Find where the given text appears and provide that cell's center as (x, y) coordinate. 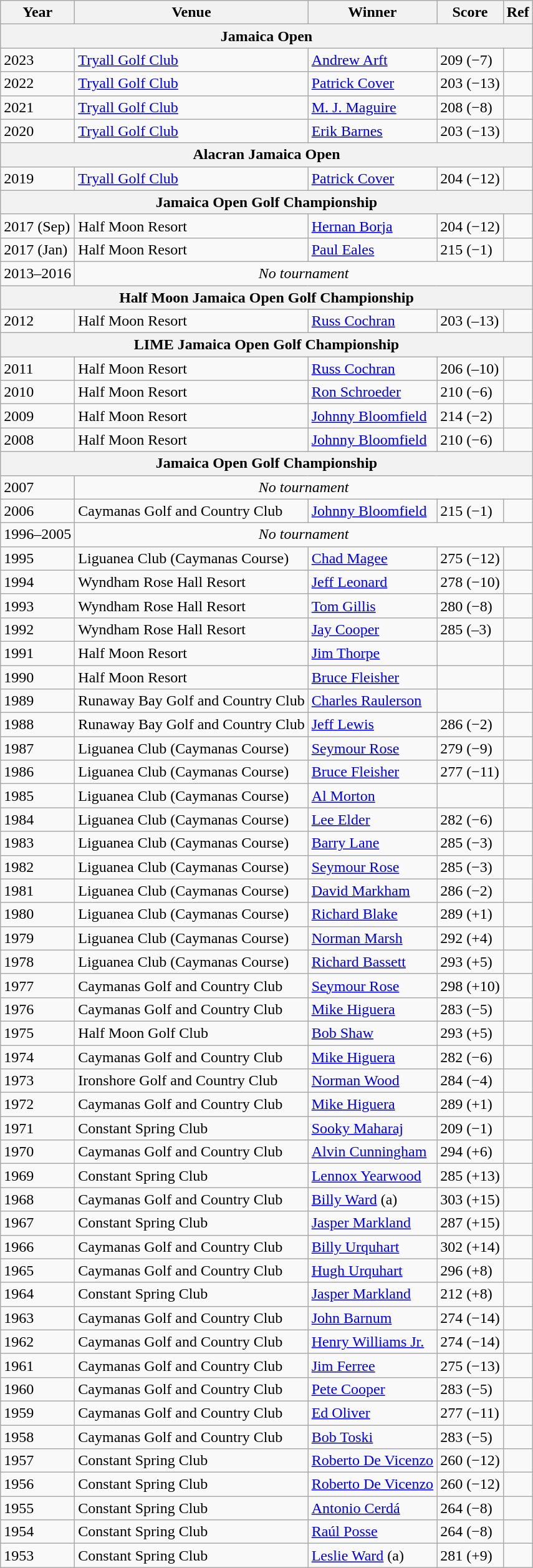
1955 (37, 1508)
1974 (37, 1057)
1958 (37, 1436)
Andrew Arft (372, 60)
302 (+14) (470, 1247)
1986 (37, 772)
279 (−9) (470, 748)
Ironshore Golf and Country Club (191, 1081)
2021 (37, 107)
Raúl Posse (372, 1532)
Winner (372, 12)
Jamaica Open (267, 36)
208 (−8) (470, 107)
1991 (37, 653)
1984 (37, 820)
296 (+8) (470, 1270)
M. J. Maguire (372, 107)
1985 (37, 796)
2010 (37, 392)
1972 (37, 1105)
Billy Urquhart (372, 1247)
1954 (37, 1532)
1967 (37, 1223)
1977 (37, 985)
Alacran Jamaica Open (267, 155)
Henry Williams Jr. (372, 1342)
212 (+8) (470, 1294)
Sooky Maharaj (372, 1128)
2011 (37, 369)
1989 (37, 701)
1973 (37, 1081)
2008 (37, 440)
John Barnum (372, 1318)
2017 (Sep) (37, 226)
1988 (37, 725)
2013–2016 (37, 273)
294 (+6) (470, 1152)
Richard Blake (372, 914)
Lee Elder (372, 820)
Ed Oliver (372, 1413)
Alvin Cunningham (372, 1152)
1957 (37, 1461)
Jim Ferree (372, 1365)
1956 (37, 1484)
1992 (37, 629)
2006 (37, 511)
1995 (37, 558)
1976 (37, 1009)
2007 (37, 487)
Erik Barnes (372, 131)
1968 (37, 1199)
Al Morton (372, 796)
2020 (37, 131)
Norman Marsh (372, 938)
Antonio Cerdá (372, 1508)
209 (−1) (470, 1128)
1963 (37, 1318)
2022 (37, 84)
206 (–10) (470, 369)
1983 (37, 843)
Norman Wood (372, 1081)
303 (+15) (470, 1199)
1980 (37, 914)
Pete Cooper (372, 1389)
LIME Jamaica Open Golf Championship (267, 345)
1975 (37, 1033)
298 (+10) (470, 985)
1981 (37, 891)
Half Moon Jamaica Open Golf Championship (267, 298)
1982 (37, 867)
2017 (Jan) (37, 249)
275 (−12) (470, 558)
Charles Raulerson (372, 701)
280 (−8) (470, 606)
1966 (37, 1247)
Lennox Yearwood (372, 1176)
David Markham (372, 891)
Billy Ward (a) (372, 1199)
Ref (517, 12)
1961 (37, 1365)
Chad Magee (372, 558)
285 (–3) (470, 629)
Jay Cooper (372, 629)
Score (470, 12)
292 (+4) (470, 938)
Tom Gillis (372, 606)
1994 (37, 582)
1962 (37, 1342)
Hugh Urquhart (372, 1270)
285 (+13) (470, 1176)
Half Moon Golf Club (191, 1033)
1996–2005 (37, 535)
Leslie Ward (a) (372, 1556)
Jeff Leonard (372, 582)
Barry Lane (372, 843)
Hernan Borja (372, 226)
281 (+9) (470, 1556)
214 (−2) (470, 416)
1964 (37, 1294)
2023 (37, 60)
1987 (37, 748)
Bob Shaw (372, 1033)
1979 (37, 938)
1960 (37, 1389)
278 (−10) (470, 582)
1959 (37, 1413)
Year (37, 12)
2009 (37, 416)
284 (−4) (470, 1081)
Jim Thorpe (372, 653)
Paul Eales (372, 249)
1978 (37, 962)
1970 (37, 1152)
1990 (37, 677)
Jeff Lewis (372, 725)
2019 (37, 178)
2012 (37, 321)
1953 (37, 1556)
1965 (37, 1270)
1993 (37, 606)
Ron Schroeder (372, 392)
203 (–13) (470, 321)
275 (−13) (470, 1365)
1969 (37, 1176)
Bob Toski (372, 1436)
209 (−7) (470, 60)
Richard Bassett (372, 962)
1971 (37, 1128)
Venue (191, 12)
287 (+15) (470, 1223)
